For the text-containing cell, return its midpoint in [X, Y] coordinate format. 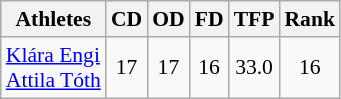
CD [126, 19]
Athletes [54, 19]
TFP [254, 19]
Rank [310, 19]
Klára EngiAttila Tóth [54, 68]
33.0 [254, 68]
OD [168, 19]
FD [210, 19]
